Extract the [X, Y] coordinate from the center of the cell holding the provided text.  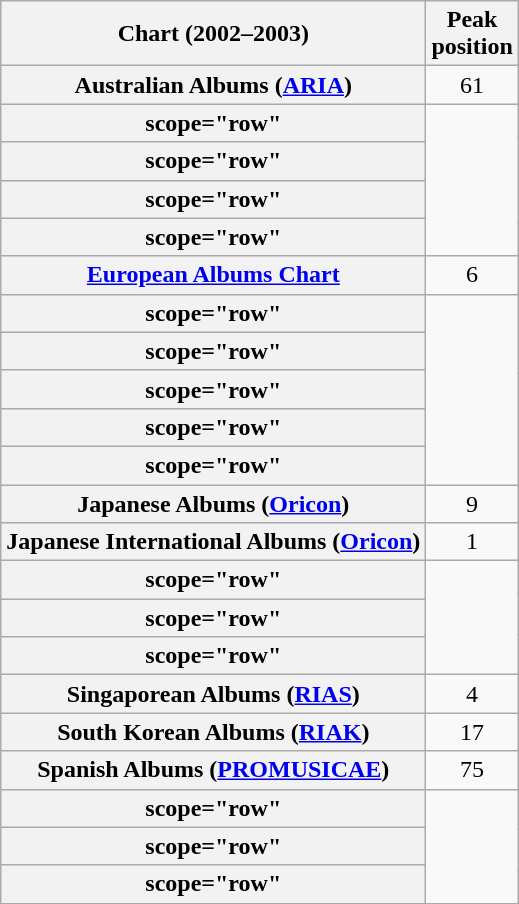
Peakposition [472, 34]
61 [472, 85]
South Korean Albums (RIAK) [214, 732]
Japanese Albums (Oricon) [214, 503]
9 [472, 503]
4 [472, 694]
6 [472, 275]
Australian Albums (ARIA) [214, 85]
75 [472, 770]
17 [472, 732]
Chart (2002–2003) [214, 34]
Japanese International Albums (Oricon) [214, 542]
Singaporean Albums (RIAS) [214, 694]
1 [472, 542]
European Albums Chart [214, 275]
Spanish Albums (PROMUSICAE) [214, 770]
